Find where the given text appears and provide that cell's center as [X, Y] coordinate. 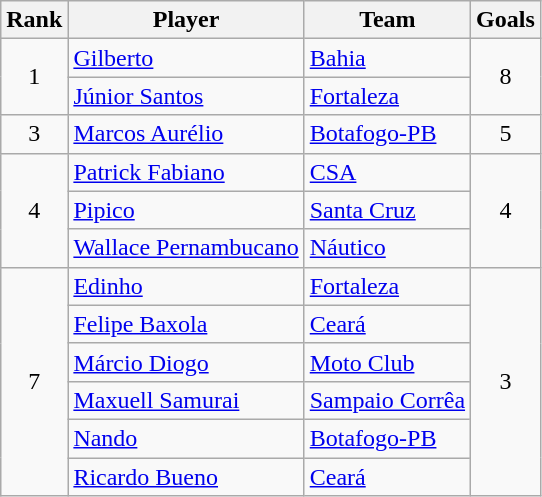
7 [34, 381]
Sampaio Corrêa [387, 400]
Marcos Aurélio [186, 134]
8 [506, 77]
Maxuell Samurai [186, 400]
Nando [186, 438]
Rank [34, 20]
Wallace Pernambucano [186, 248]
1 [34, 77]
Júnior Santos [186, 96]
5 [506, 134]
Gilberto [186, 58]
Ricardo Bueno [186, 477]
Team [387, 20]
Player [186, 20]
Goals [506, 20]
Santa Cruz [387, 210]
Márcio Diogo [186, 362]
Bahia [387, 58]
CSA [387, 172]
Edinho [186, 286]
Patrick Fabiano [186, 172]
Moto Club [387, 362]
Felipe Baxola [186, 324]
Náutico [387, 248]
Pipico [186, 210]
